For the text-containing cell, return its midpoint in (x, y) coordinate format. 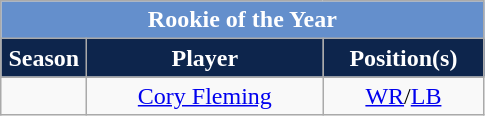
Player (205, 58)
Rookie of the Year (242, 20)
WR/LB (404, 96)
Cory Fleming (205, 96)
Season (44, 58)
Position(s) (404, 58)
